Scan for the cell matching the given text and deliver its (x, y) coordinate at center. 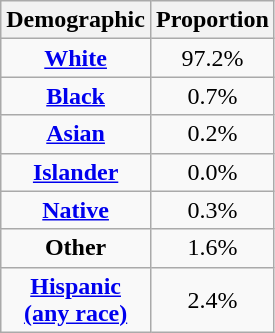
Black (76, 96)
0.0% (212, 172)
White (76, 58)
Proportion (212, 20)
1.6% (212, 248)
Other (76, 248)
Demographic (76, 20)
0.2% (212, 134)
2.4% (212, 300)
97.2% (212, 58)
Native (76, 210)
Hispanic(any race) (76, 300)
Islander (76, 172)
0.3% (212, 210)
0.7% (212, 96)
Asian (76, 134)
